Return [X, Y] of the center of cell containing provided text 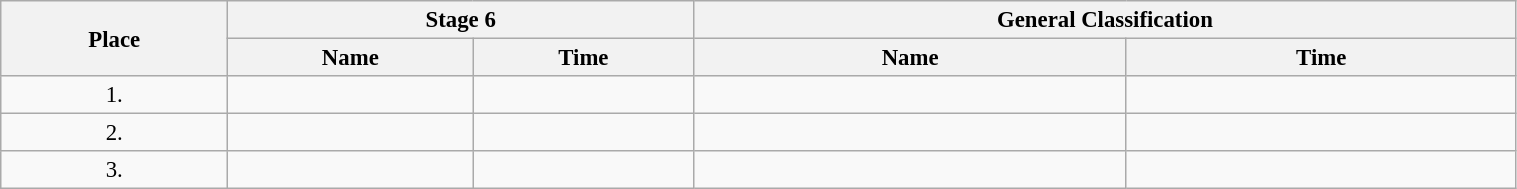
1. [114, 95]
Stage 6 [461, 20]
3. [114, 170]
General Classification [1105, 20]
2. [114, 133]
Place [114, 38]
